Provide the [X, Y] coordinate of the cell's center where the given text is located.  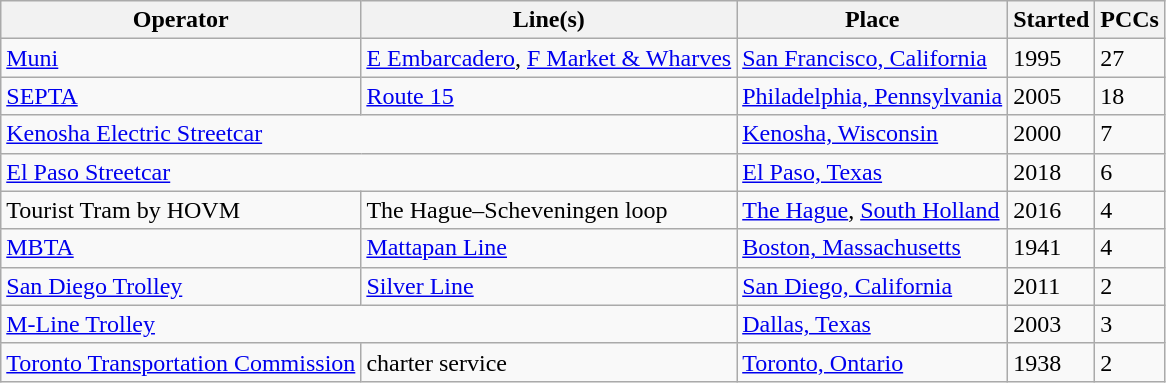
1995 [1052, 58]
3 [1130, 324]
Philadelphia, Pennsylvania [872, 96]
2016 [1052, 210]
Tourist Tram by HOVM [181, 210]
Place [872, 20]
Kenosha, Wisconsin [872, 134]
E Embarcadero, F Market & Wharves [549, 58]
Silver Line [549, 286]
Kenosha Electric Streetcar [369, 134]
PCCs [1130, 20]
Route 15 [549, 96]
6 [1130, 172]
2003 [1052, 324]
MBTA [181, 248]
Toronto Transportation Commission [181, 362]
18 [1130, 96]
San Diego, California [872, 286]
San Francisco, California [872, 58]
1941 [1052, 248]
charter service [549, 362]
7 [1130, 134]
M-Line Trolley [369, 324]
The Hague–Scheveningen loop [549, 210]
2005 [1052, 96]
Muni [181, 58]
2018 [1052, 172]
San Diego Trolley [181, 286]
2011 [1052, 286]
El Paso, Texas [872, 172]
The Hague, South Holland [872, 210]
Toronto, Ontario [872, 362]
Boston, Massachusetts [872, 248]
2000 [1052, 134]
SEPTA [181, 96]
Started [1052, 20]
Dallas, Texas [872, 324]
El Paso Streetcar [369, 172]
1938 [1052, 362]
Mattapan Line [549, 248]
Operator [181, 20]
27 [1130, 58]
Line(s) [549, 20]
